Capture the cell that displays the provided text and extract its [x, y] central coordinate. 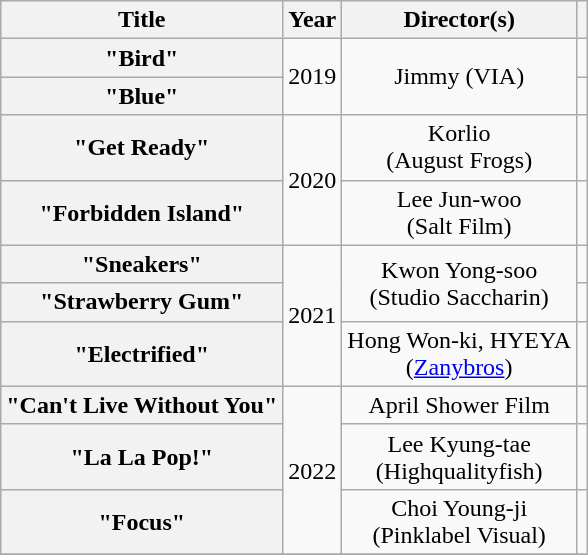
Kwon Yong-soo(Studio Saccharin) [460, 283]
"Can't Live Without You" [142, 405]
"Forbidden Island" [142, 212]
"Sneakers" [142, 264]
"Electrified" [142, 354]
Lee Kyung-tae(Highqualityfish) [460, 456]
Title [142, 20]
2019 [312, 77]
2020 [312, 180]
Jimmy (VIA) [460, 77]
2022 [312, 470]
"La La Pop!" [142, 456]
"Focus" [142, 522]
Year [312, 20]
Director(s) [460, 20]
Hong Won-ki, HYEYA(Zanybros) [460, 354]
"Bird" [142, 58]
"Get Ready" [142, 148]
2021 [312, 316]
"Strawberry Gum" [142, 302]
"Blue" [142, 96]
Lee Jun-woo(Salt Film) [460, 212]
Choi Young-ji(Pinklabel Visual) [460, 522]
April Shower Film [460, 405]
Korlio(August Frogs) [460, 148]
